Locate the cell with the specified text and output its [x, y] center coordinate. 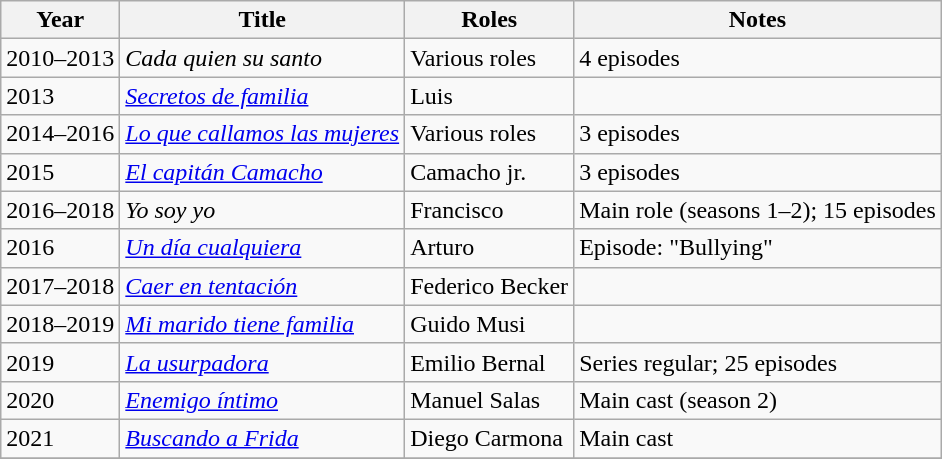
4 episodes [758, 58]
El capitán Camacho [262, 172]
Emilio Bernal [490, 362]
Title [262, 20]
Main role (seasons 1–2); 15 episodes [758, 210]
Guido Musi [490, 324]
2018–2019 [60, 324]
2013 [60, 96]
Roles [490, 20]
Luis [490, 96]
La usurpadora [262, 362]
2017–2018 [60, 286]
Camacho jr. [490, 172]
Notes [758, 20]
2021 [60, 438]
2010–2013 [60, 58]
Caer en tentación [262, 286]
Cada quien su santo [262, 58]
Main cast [758, 438]
Manuel Salas [490, 400]
2015 [60, 172]
Year [60, 20]
Lo que callamos las mujeres [262, 134]
Arturo [490, 248]
Secretos de familia [262, 96]
2016–2018 [60, 210]
Buscando a Frida [262, 438]
Main cast (season 2) [758, 400]
Francisco [490, 210]
2019 [60, 362]
Mi marido tiene familia [262, 324]
Diego Carmona [490, 438]
2016 [60, 248]
Yo soy yo [262, 210]
Federico Becker [490, 286]
2014–2016 [60, 134]
2020 [60, 400]
Un día cualquiera [262, 248]
Enemigo íntimo [262, 400]
Episode: "Bullying" [758, 248]
Series regular; 25 episodes [758, 362]
